Output the [X, Y] coordinate of the center of the cell containing the given text.  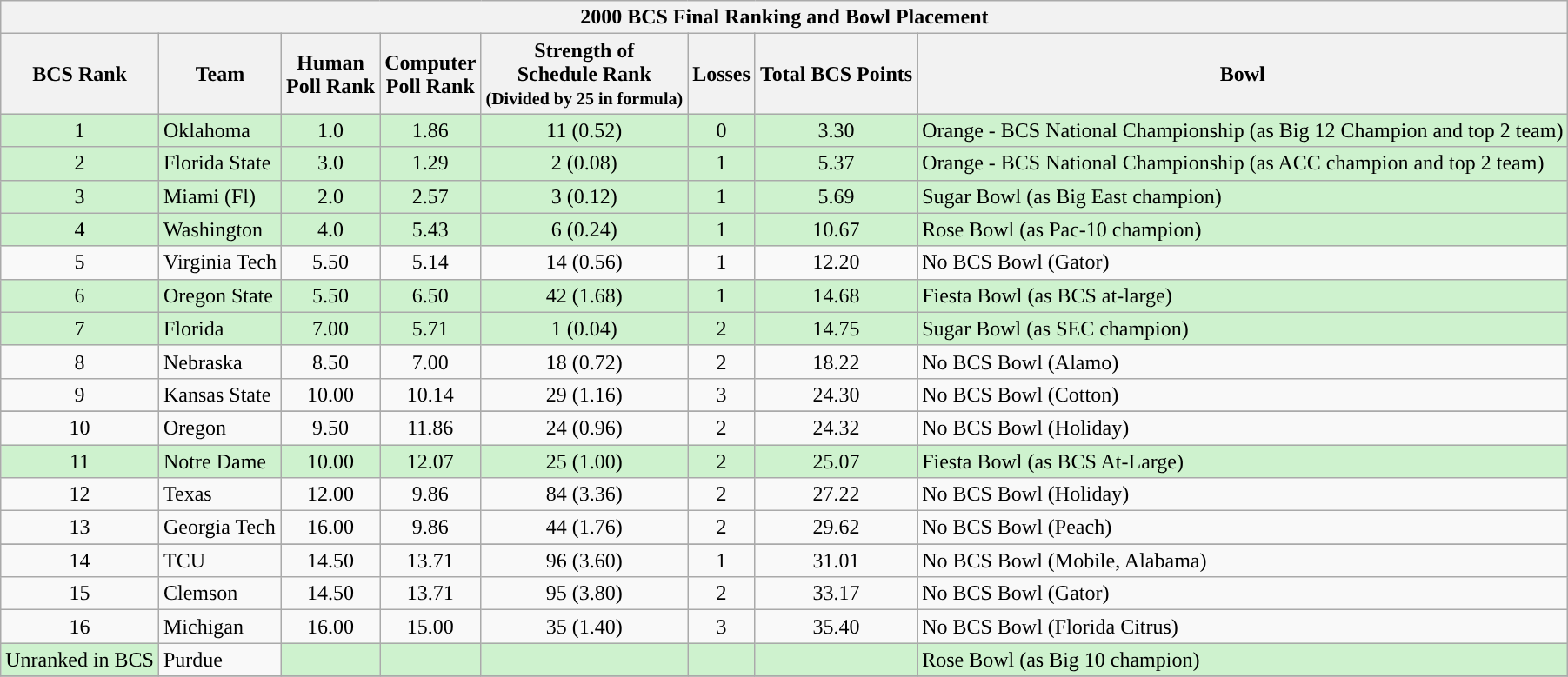
25.07 [836, 461]
11.86 [430, 428]
3.30 [836, 130]
5.37 [836, 163]
44 (1.76) [584, 528]
33.17 [836, 594]
7 [80, 329]
3.0 [330, 163]
96 (3.60) [584, 561]
Miami (Fl) [219, 196]
8 [80, 362]
Rose Bowl (as Big 10 champion) [1243, 660]
31.01 [836, 561]
14 (0.56) [584, 262]
Strength of Schedule Rank (Divided by 25 in formula) [584, 74]
18 (0.72) [584, 362]
2.0 [330, 196]
TCU [219, 561]
42 (1.68) [584, 295]
6 (0.24) [584, 229]
1 (0.04) [584, 329]
No BCS Bowl (Cotton) [1243, 395]
95 (3.80) [584, 594]
10.14 [430, 395]
Clemson [219, 594]
Georgia Tech [219, 528]
9 [80, 395]
14.75 [836, 329]
Rose Bowl (as Pac-10 champion) [1243, 229]
15 [80, 594]
11 (0.52) [584, 130]
6 [80, 295]
Virginia Tech [219, 262]
29.62 [836, 528]
9.50 [330, 428]
Sugar Bowl (as SEC champion) [1243, 329]
Oregon [219, 428]
35 (1.40) [584, 627]
18.22 [836, 362]
Orange - BCS National Championship (as Big 12 Champion and top 2 team) [1243, 130]
12.20 [836, 262]
5.69 [836, 196]
29 (1.16) [584, 395]
Kansas State [219, 395]
4.0 [330, 229]
2 (0.08) [584, 163]
24 (0.96) [584, 428]
Human Poll Rank [330, 74]
Nebraska [219, 362]
14 [80, 561]
84 (3.36) [584, 494]
Florida State [219, 163]
25 (1.00) [584, 461]
No BCS Bowl (Mobile, Alabama) [1243, 561]
Purdue [219, 660]
2.57 [430, 196]
10 [80, 428]
Oregon State [219, 295]
1.0 [330, 130]
BCS Rank [80, 74]
1.29 [430, 163]
8.50 [330, 362]
No BCS Bowl (Alamo) [1243, 362]
24.30 [836, 395]
16 [80, 627]
11 [80, 461]
Sugar Bowl (as Big East champion) [1243, 196]
12.07 [430, 461]
No BCS Bowl (Peach) [1243, 528]
5 [80, 262]
Team [219, 74]
4 [80, 229]
10.67 [836, 229]
Orange - BCS National Championship (as ACC champion and top 2 team) [1243, 163]
24.32 [836, 428]
2000 BCS Final Ranking and Bowl Placement [784, 17]
Florida [219, 329]
12.00 [330, 494]
Total BCS Points [836, 74]
Oklahoma [219, 130]
Texas [219, 494]
6.50 [430, 295]
Fiesta Bowl (as BCS at-large) [1243, 295]
Washington [219, 229]
Fiesta Bowl (as BCS At-Large) [1243, 461]
13 [80, 528]
Notre Dame [219, 461]
Losses [722, 74]
5.71 [430, 329]
Unranked in BCS [80, 660]
14.68 [836, 295]
12 [80, 494]
5.43 [430, 229]
No BCS Bowl (Florida Citrus) [1243, 627]
3 (0.12) [584, 196]
0 [722, 130]
35.40 [836, 627]
Michigan [219, 627]
Bowl [1243, 74]
27.22 [836, 494]
1.86 [430, 130]
Computer Poll Rank [430, 74]
15.00 [430, 627]
5.14 [430, 262]
